Return the [X, Y] coordinate for the center point of the cell that contains the specified text.  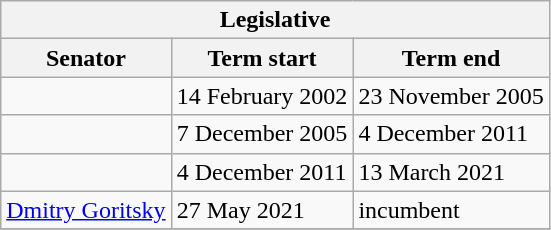
incumbent [451, 210]
14 February 2002 [262, 96]
Term start [262, 58]
Dmitry Goritsky [86, 210]
27 May 2021 [262, 210]
Term end [451, 58]
23 November 2005 [451, 96]
13 March 2021 [451, 172]
Legislative [275, 20]
Senator [86, 58]
7 December 2005 [262, 134]
